Return [X, Y] of the center of cell containing provided text 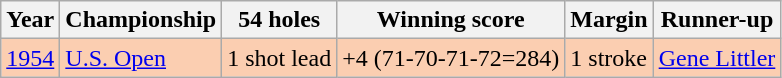
1 shot lead [280, 58]
54 holes [280, 20]
Year [30, 20]
1 stroke [609, 58]
1954 [30, 58]
Margin [609, 20]
Championship [141, 20]
Runner-up [717, 20]
U.S. Open [141, 58]
Gene Littler [717, 58]
+4 (71-70-71-72=284) [451, 58]
Winning score [451, 20]
